Search for the cell housing the specified text and yield its (x, y) center coordinate. 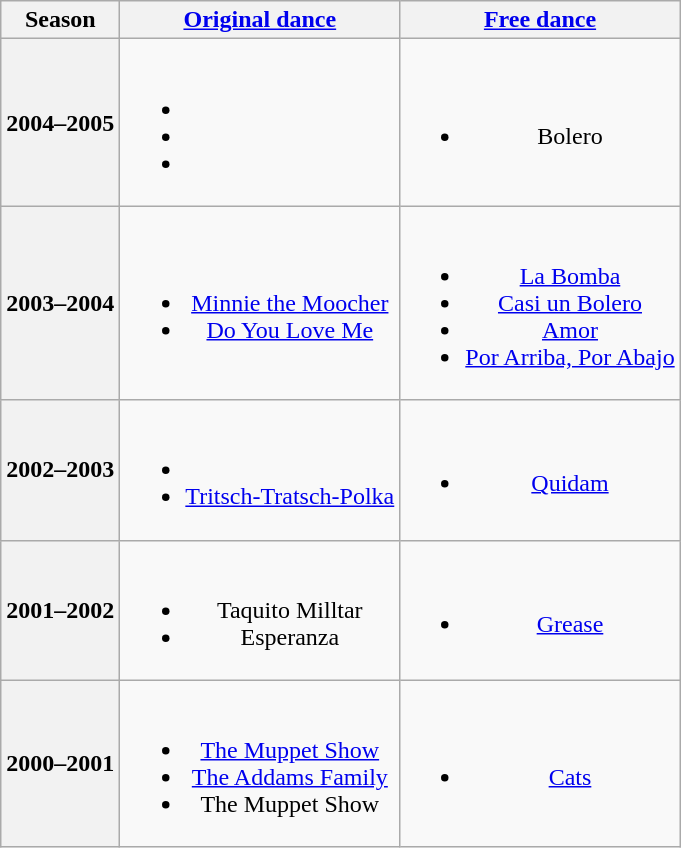
2001–2002 (60, 610)
The Muppet Show The Addams Family The Muppet Show (260, 764)
Taquito Milltar Esperanza (260, 610)
2003–2004 (60, 303)
Cats (540, 764)
Tritsch-Tratsch-Polka (260, 470)
2000–2001 (60, 764)
Quidam (540, 470)
Original dance (260, 20)
La Bomba Casi un Bolero Amor Por Arriba, Por Abajo (540, 303)
Grease (540, 610)
Minnie the Moocher Do You Love Me (260, 303)
2004–2005 (60, 122)
Season (60, 20)
2002–2003 (60, 470)
Bolero (540, 122)
Free dance (540, 20)
